Return the (x, y) coordinate for the center point of the cell that contains the specified text.  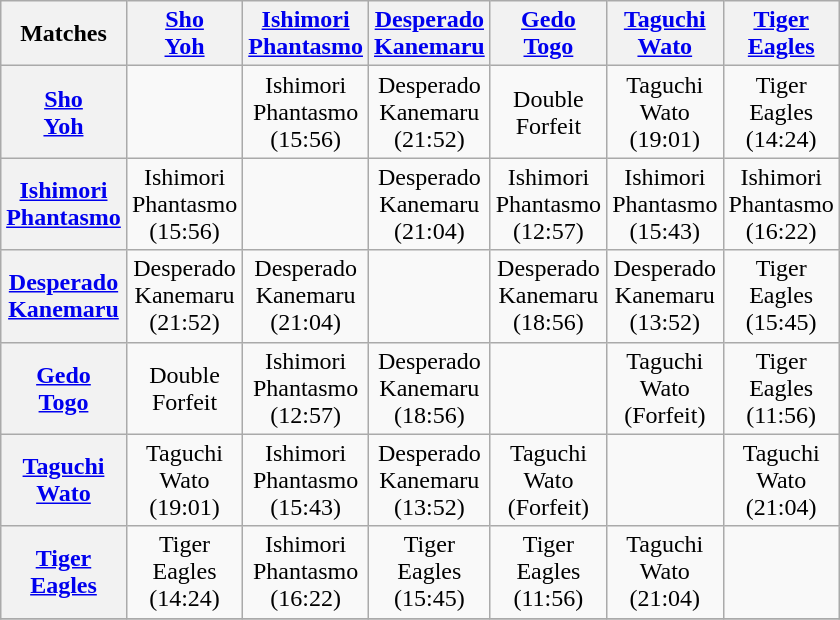
Matches (64, 34)
IshimoriPhantasmo (306, 34)
Ishimori Phantasmo (64, 204)
